From the cell containing the given text, extract its center point as [X, Y] coordinate. 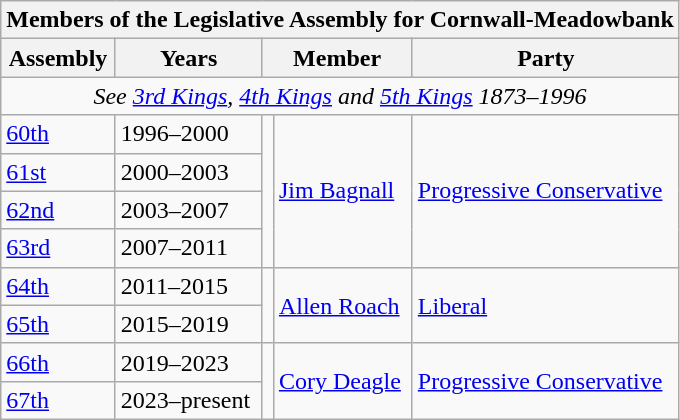
Liberal [546, 305]
Years [188, 58]
60th [58, 134]
1996–2000 [188, 134]
66th [58, 362]
63rd [58, 248]
65th [58, 324]
2011–2015 [188, 286]
Jim Bagnall [342, 191]
Members of the Legislative Assembly for Cornwall-Meadowbank [340, 20]
2007–2011 [188, 248]
Allen Roach [342, 305]
62nd [58, 210]
Party [546, 58]
2023–present [188, 400]
2000–2003 [188, 172]
2019–2023 [188, 362]
Member [337, 58]
Cory Deagle [342, 381]
2003–2007 [188, 210]
Assembly [58, 58]
61st [58, 172]
64th [58, 286]
2015–2019 [188, 324]
See 3rd Kings, 4th Kings and 5th Kings 1873–1996 [340, 96]
67th [58, 400]
